Pinpoint the cell where the given text exists, returning its [x, y] midpoint coordinate. 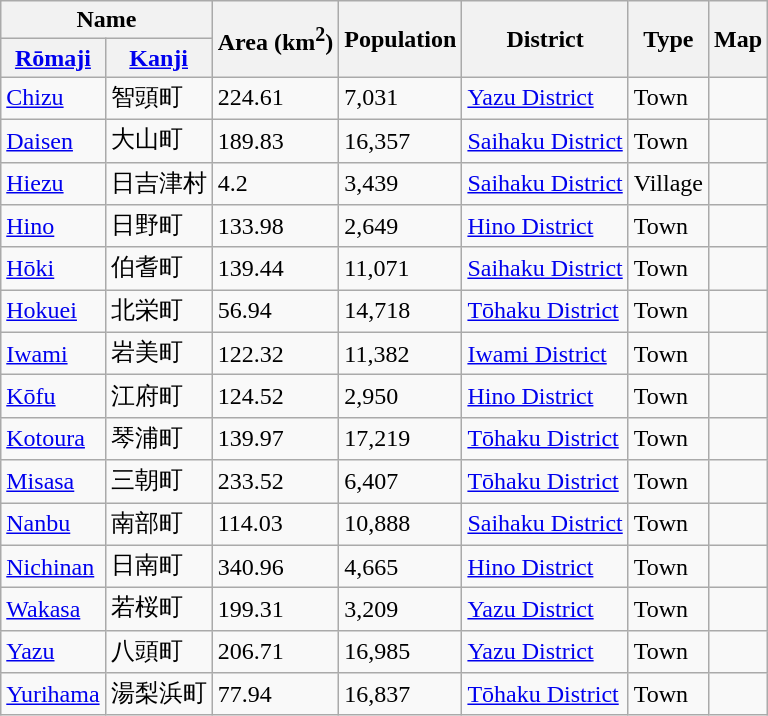
139.44 [276, 268]
Village [668, 184]
日野町 [158, 226]
Iwami [53, 354]
琴浦町 [158, 438]
Type [668, 39]
233.52 [276, 482]
11,382 [400, 354]
122.32 [276, 354]
Rōmaji [53, 58]
340.96 [276, 566]
56.94 [276, 312]
Wakasa [53, 610]
17,219 [400, 438]
206.71 [276, 652]
日吉津村 [158, 184]
Yurihama [53, 694]
124.52 [276, 396]
Area (km2) [276, 39]
日南町 [158, 566]
77.94 [276, 694]
江府町 [158, 396]
Kanji [158, 58]
Population [400, 39]
Map [738, 39]
14,718 [400, 312]
大山町 [158, 140]
District [545, 39]
6,407 [400, 482]
伯耆町 [158, 268]
4,665 [400, 566]
北栄町 [158, 312]
189.83 [276, 140]
3,209 [400, 610]
Hōki [53, 268]
11,071 [400, 268]
Kotoura [53, 438]
若桜町 [158, 610]
Hokuei [53, 312]
114.03 [276, 524]
133.98 [276, 226]
16,985 [400, 652]
4.2 [276, 184]
Misasa [53, 482]
2,950 [400, 396]
Iwami District [545, 354]
Kōfu [53, 396]
2,649 [400, 226]
Name [106, 20]
Nichinan [53, 566]
八頭町 [158, 652]
10,888 [400, 524]
224.61 [276, 98]
139.97 [276, 438]
湯梨浜町 [158, 694]
16,357 [400, 140]
3,439 [400, 184]
Chizu [53, 98]
智頭町 [158, 98]
Daisen [53, 140]
Hiezu [53, 184]
Hino [53, 226]
南部町 [158, 524]
199.31 [276, 610]
岩美町 [158, 354]
三朝町 [158, 482]
16,837 [400, 694]
Nanbu [53, 524]
7,031 [400, 98]
Yazu [53, 652]
